Return the (X, Y) coordinate for the center point of the cell that contains the specified text.  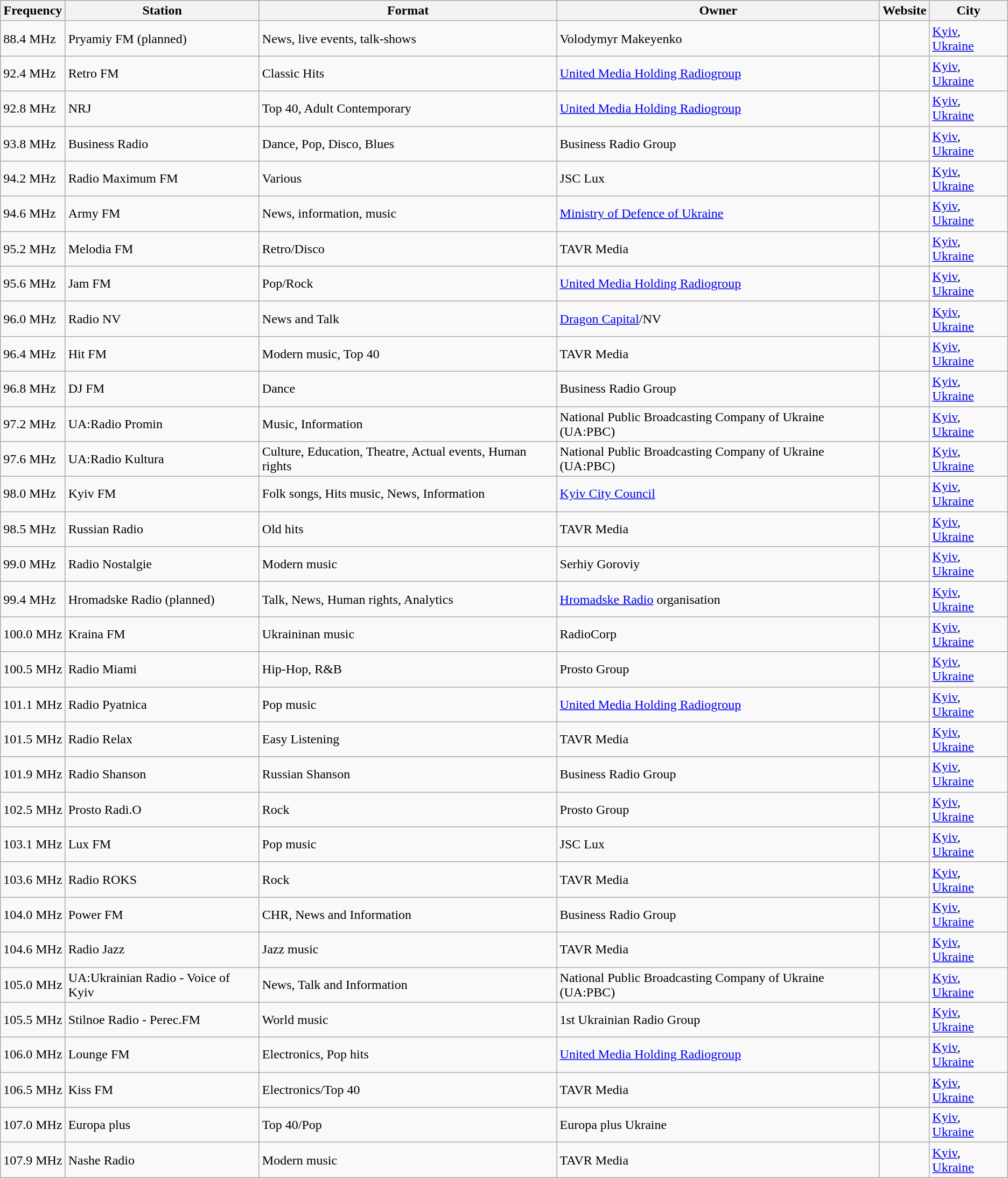
101.1 MHz (33, 705)
Russian Radio (162, 529)
94.2 MHz (33, 179)
Pryamiy FM (planned) (162, 39)
News and Talk (408, 319)
97.6 MHz (33, 459)
Radio Jazz (162, 949)
Kiss FM (162, 1090)
104.6 MHz (33, 949)
Kyiv City Council (718, 494)
92.4 MHz (33, 73)
98.5 MHz (33, 529)
Business Radio (162, 143)
Various (408, 179)
103.1 MHz (33, 845)
95.2 MHz (33, 249)
Old hits (408, 529)
Radio ROKS (162, 879)
99.4 MHz (33, 599)
Lounge FM (162, 1055)
Ukraininan music (408, 635)
96.8 MHz (33, 389)
92.8 MHz (33, 109)
Kyiv FM (162, 494)
Nashe Radio (162, 1160)
102.5 MHz (33, 809)
Radio Nostalgie (162, 564)
UA:Radio Kultura (162, 459)
DJ FM (162, 389)
93.8 MHz (33, 143)
Hip-Hop, R&B (408, 669)
98.0 MHz (33, 494)
Retro FM (162, 73)
News, Talk and Information (408, 985)
News, information, music (408, 213)
101.5 MHz (33, 739)
Electronics/Top 40 (408, 1090)
Hit FM (162, 353)
100.0 MHz (33, 635)
Classic Hits (408, 73)
Culture, Education, Theatre, Actual events, Human rights (408, 459)
103.6 MHz (33, 879)
96.0 MHz (33, 319)
Folk songs, Hits music, News, Information (408, 494)
Talk, News, Human rights, Analytics (408, 599)
95.6 MHz (33, 283)
Easy Listening (408, 739)
City (968, 11)
Top 40, Adult Contemporary (408, 109)
News, live events, talk-shows (408, 39)
Pop/Rock (408, 283)
Website (904, 11)
Power FM (162, 915)
CHR, News and Information (408, 915)
105.0 MHz (33, 985)
Electronics, Pop hits (408, 1055)
Europa plus (162, 1125)
Stilnoe Radio - Perec.FM (162, 1020)
107.9 MHz (33, 1160)
101.9 MHz (33, 775)
Army FM (162, 213)
Radio NV (162, 319)
Ministry of Defence of Ukraine (718, 213)
97.2 MHz (33, 423)
Station (162, 11)
Kraina FM (162, 635)
Radio Miami (162, 669)
Melodia FM (162, 249)
World music (408, 1020)
Top 40/Pop (408, 1125)
Volodymyr Makeyenko (718, 39)
Radio Shanson (162, 775)
UA:Radio Promin (162, 423)
99.0 MHz (33, 564)
Serhiy Goroviy (718, 564)
Lux FM (162, 845)
105.5 MHz (33, 1020)
Radio Maximum FM (162, 179)
Hromadske Radio organisation (718, 599)
RadioCorp (718, 635)
Russian Shanson (408, 775)
1st Ukrainian Radio Group (718, 1020)
Format (408, 11)
100.5 MHz (33, 669)
Europa plus Ukraine (718, 1125)
Dance (408, 389)
Radio Relax (162, 739)
Owner (718, 11)
Hromadske Radio (planned) (162, 599)
Music, Information (408, 423)
107.0 MHz (33, 1125)
106.0 MHz (33, 1055)
96.4 MHz (33, 353)
Dance, Pop, Disco, Blues (408, 143)
Modern music, Top 40 (408, 353)
106.5 MHz (33, 1090)
Prosto Radi.O (162, 809)
Retro/Disco (408, 249)
UA:Ukrainian Radio - Voice of Kyiv (162, 985)
Frequency (33, 11)
Radio Pyatnica (162, 705)
94.6 MHz (33, 213)
NRJ (162, 109)
Dragon Capital/NV (718, 319)
Jazz music (408, 949)
104.0 MHz (33, 915)
Jam FM (162, 283)
88.4 MHz (33, 39)
